Identify which cell holds the provided text, then report its (x, y) central coordinate. 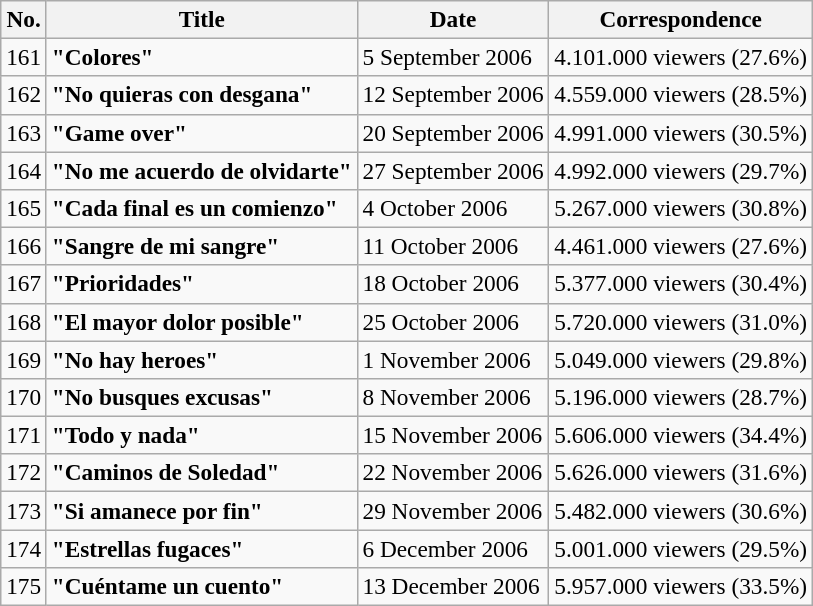
164 (24, 170)
20 September 2006 (453, 133)
163 (24, 133)
25 October 2006 (453, 322)
169 (24, 359)
166 (24, 246)
4 October 2006 (453, 208)
5.482.000 viewers (30.6%) (681, 510)
"Colores" (202, 57)
172 (24, 473)
"Cada final es un comienzo" (202, 208)
175 (24, 586)
"No me acuerdo de olvidarte" (202, 170)
4.559.000 viewers (28.5%) (681, 95)
22 November 2006 (453, 473)
No. (24, 19)
5.196.000 viewers (28.7%) (681, 397)
"No busques excusas" (202, 397)
"Prioridades" (202, 284)
8 November 2006 (453, 397)
"El mayor dolor posible" (202, 322)
5 September 2006 (453, 57)
1 November 2006 (453, 359)
5.049.000 viewers (29.8%) (681, 359)
174 (24, 548)
Title (202, 19)
162 (24, 95)
168 (24, 322)
"Cuéntame un cuento" (202, 586)
167 (24, 284)
Correspondence (681, 19)
15 November 2006 (453, 435)
5.720.000 viewers (31.0%) (681, 322)
"Caminos de Soledad" (202, 473)
5.606.000 viewers (34.4%) (681, 435)
18 October 2006 (453, 284)
4.101.000 viewers (27.6%) (681, 57)
4.461.000 viewers (27.6%) (681, 246)
13 December 2006 (453, 586)
12 September 2006 (453, 95)
"No quieras con desgana" (202, 95)
171 (24, 435)
"Todo y nada" (202, 435)
29 November 2006 (453, 510)
"No hay heroes" (202, 359)
"Estrellas fugaces" (202, 548)
6 December 2006 (453, 548)
5.267.000 viewers (30.8%) (681, 208)
4.991.000 viewers (30.5%) (681, 133)
161 (24, 57)
170 (24, 397)
"Si amanece por fin" (202, 510)
4.992.000 viewers (29.7%) (681, 170)
"Sangre de mi sangre" (202, 246)
"Game over" (202, 133)
27 September 2006 (453, 170)
5.626.000 viewers (31.6%) (681, 473)
5.001.000 viewers (29.5%) (681, 548)
Date (453, 19)
5.377.000 viewers (30.4%) (681, 284)
173 (24, 510)
5.957.000 viewers (33.5%) (681, 586)
11 October 2006 (453, 246)
165 (24, 208)
